Pinpoint the cell where the given text exists, returning its [x, y] midpoint coordinate. 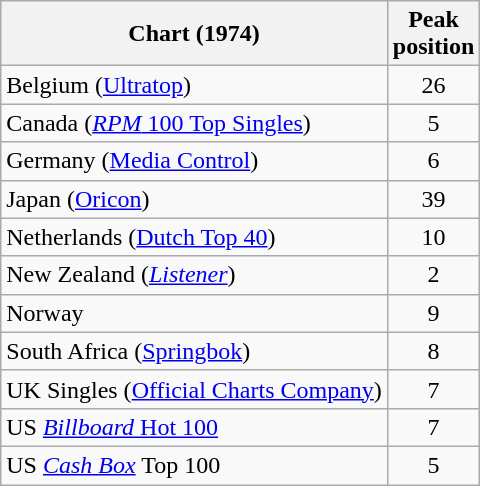
Peakposition [433, 34]
Norway [194, 313]
6 [433, 161]
8 [433, 351]
Canada (RPM 100 Top Singles) [194, 123]
US Billboard Hot 100 [194, 427]
2 [433, 275]
Chart (1974) [194, 34]
US Cash Box Top 100 [194, 465]
New Zealand (Listener) [194, 275]
Germany (Media Control) [194, 161]
26 [433, 85]
Belgium (Ultratop) [194, 85]
South Africa (Springbok) [194, 351]
Netherlands (Dutch Top 40) [194, 237]
39 [433, 199]
10 [433, 237]
Japan (Oricon) [194, 199]
9 [433, 313]
UK Singles (Official Charts Company) [194, 389]
